Pinpoint the cell where the given text exists, returning its (X, Y) midpoint coordinate. 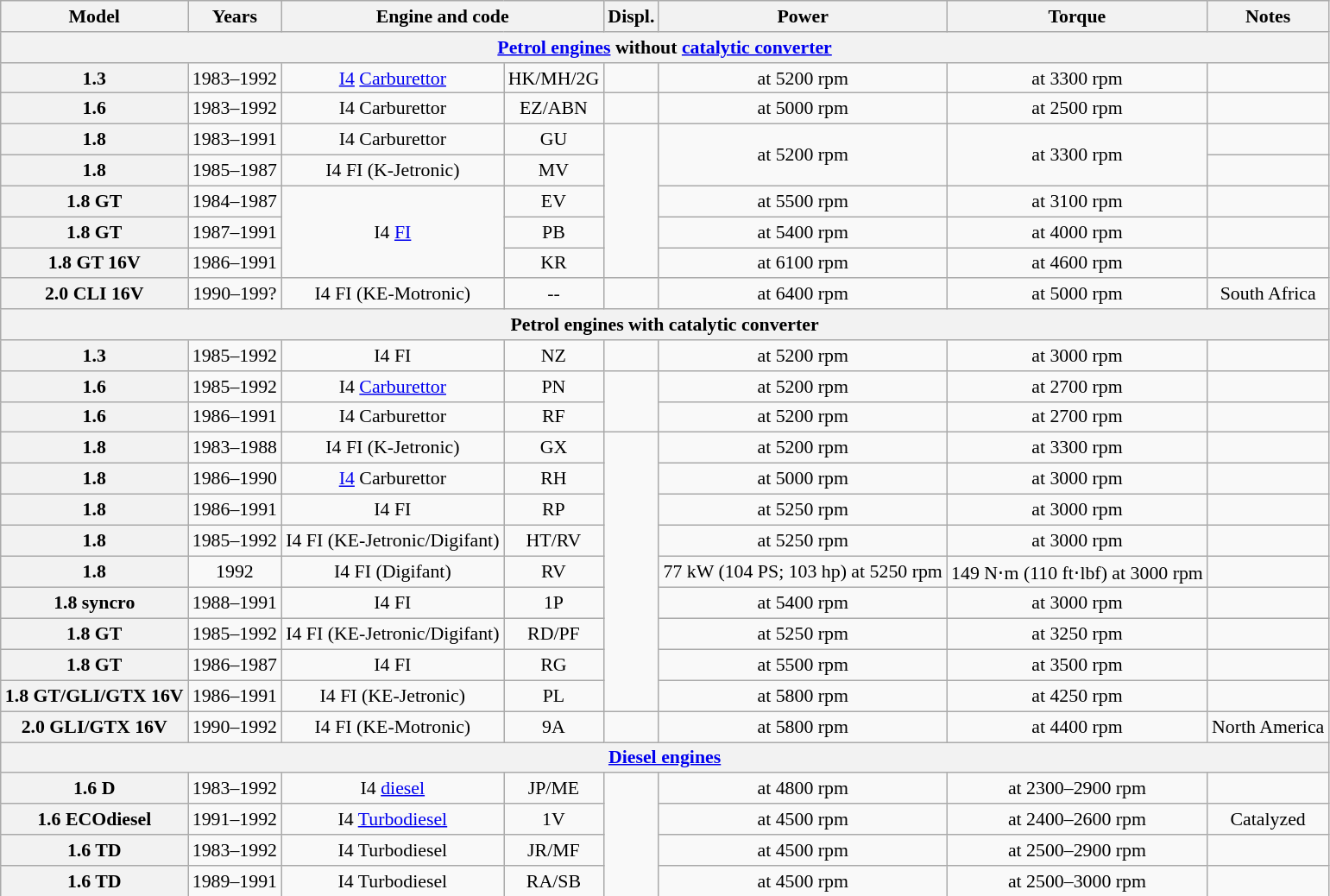
Engine and code (442, 16)
JP/ME (554, 788)
at 4800 rpm (803, 788)
149 N⋅m (110 ft⋅lbf) at 3000 rpm (1077, 571)
1991–1992 (235, 818)
HK/MH/2G (554, 78)
PB (554, 231)
1989–1991 (235, 880)
I4 diesel (392, 788)
at 3100 rpm (1077, 201)
77 kW (104 PS; 103 hp) at 5250 rpm (803, 571)
Years (235, 16)
at 4600 rpm (1077, 262)
1983–1988 (235, 447)
1V (554, 818)
at 4250 rpm (1077, 696)
at 4400 rpm (1077, 726)
JR/MF (554, 849)
at 3250 rpm (1077, 634)
at 2400–2600 rpm (1077, 818)
Catalyzed (1269, 818)
1984–1987 (235, 201)
1.8 GT 16V (95, 262)
Diesel engines (665, 757)
1990–1992 (235, 726)
PN (554, 386)
1.6 D (95, 788)
Power (803, 16)
RH (554, 478)
at 2500–3000 rpm (1077, 880)
Displ. (631, 16)
South Africa (1269, 293)
Notes (1269, 16)
1987–1991 (235, 231)
I4 FI (Digifant) (392, 571)
at 3500 rpm (1077, 665)
RD/PF (554, 634)
at 2500 rpm (1077, 108)
RA/SB (554, 880)
at 6100 rpm (803, 262)
1986–1987 (235, 665)
RF (554, 417)
Model (95, 16)
at 6400 rpm (803, 293)
1988–1991 (235, 603)
1986–1990 (235, 478)
1P (554, 603)
PL (554, 696)
RP (554, 509)
Petrol engines with catalytic converter (665, 324)
1.6 ECOdiesel (95, 818)
1992 (235, 571)
RV (554, 571)
1990–199? (235, 293)
-- (554, 293)
Petrol engines without catalytic converter (665, 47)
at 2300–2900 rpm (1077, 788)
RG (554, 665)
1985–1987 (235, 170)
HT/RV (554, 540)
2.0 GLI/GTX 16V (95, 726)
GX (554, 447)
KR (554, 262)
MV (554, 170)
EV (554, 201)
at 2500–2900 rpm (1077, 849)
1.8 GT/GLI/GTX 16V (95, 696)
1983–1991 (235, 139)
EZ/ABN (554, 108)
North America (1269, 726)
9A (554, 726)
NZ (554, 355)
GU (554, 139)
at 4000 rpm (1077, 231)
Torque (1077, 16)
1.8 syncro (95, 603)
2.0 CLI 16V (95, 293)
I4 FI (KE-Jetronic) (392, 696)
